Extract the [X, Y] coordinate from the center of the cell holding the provided text.  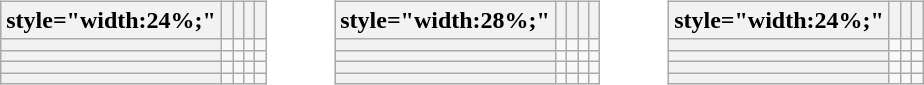
style="width:28%;" [446, 20]
